Output the [X, Y] coordinate of the center of the cell containing the given text.  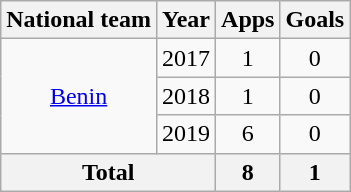
2019 [186, 134]
2017 [186, 58]
Apps [248, 20]
Total [108, 172]
2018 [186, 96]
6 [248, 134]
8 [248, 172]
National team [79, 20]
Benin [79, 96]
Year [186, 20]
Goals [315, 20]
